Provide the (X, Y) coordinate of the cell's center where the given text is located.  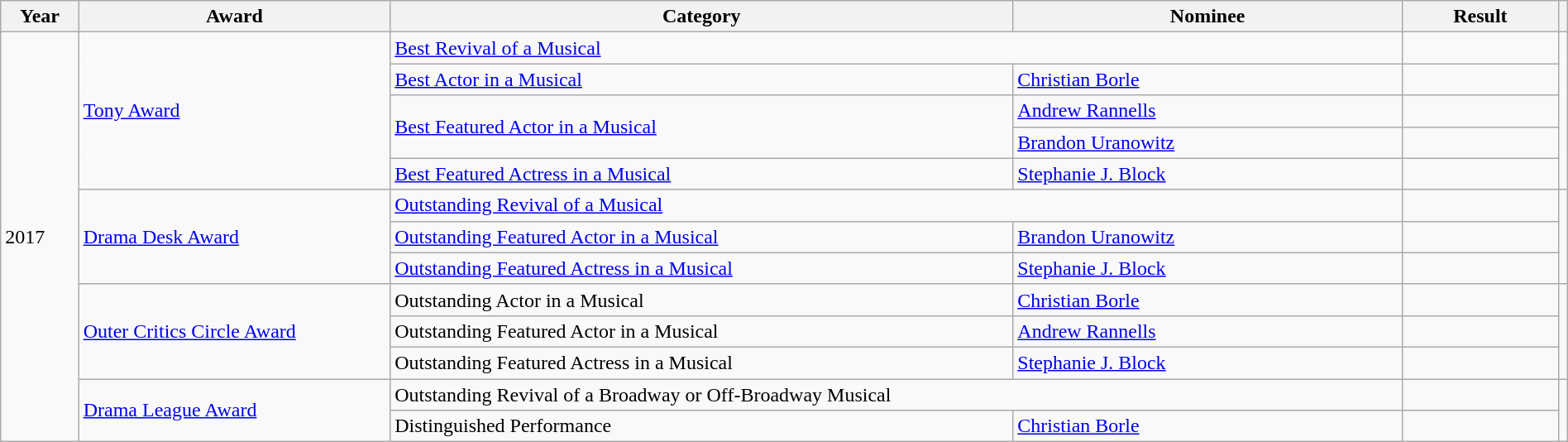
Outstanding Revival of a Broadway or Off-Broadway Musical (896, 395)
Tony Award (235, 111)
Best Revival of a Musical (896, 48)
2017 (40, 237)
Best Actor in a Musical (701, 79)
Nominee (1207, 17)
Year (40, 17)
Outer Critics Circle Award (235, 331)
Drama Desk Award (235, 237)
Drama League Award (235, 411)
Result (1480, 17)
Award (235, 17)
Outstanding Actor in a Musical (701, 300)
Best Featured Actor in a Musical (701, 127)
Distinguished Performance (701, 426)
Best Featured Actress in a Musical (701, 174)
Category (701, 17)
Outstanding Revival of a Musical (896, 205)
